Pinpoint the cell where the given text exists, returning its [X, Y] midpoint coordinate. 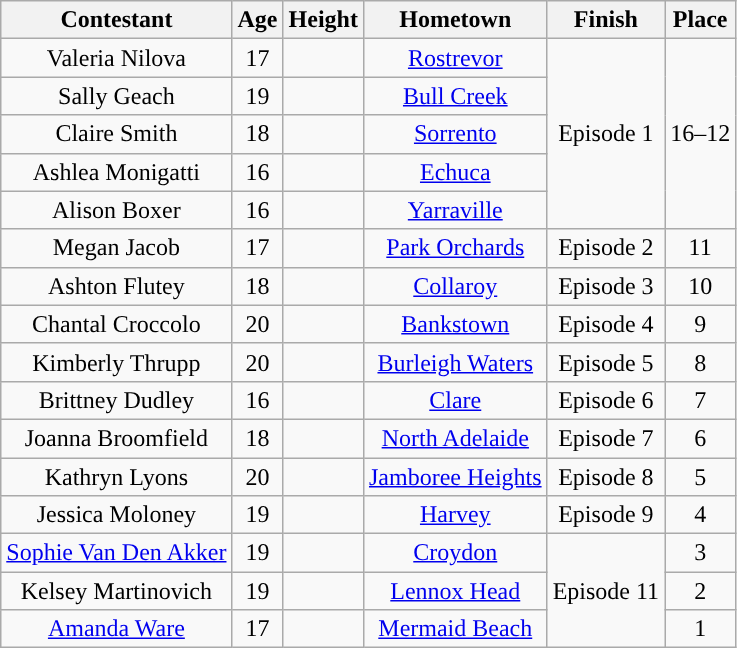
Episode 3 [606, 286]
Sophie Van Den Akker [116, 553]
Jamboree Heights [455, 477]
Bankstown [455, 324]
Harvey [455, 515]
Kelsey Martinovich [116, 591]
Croydon [455, 553]
Park Orchards [455, 248]
Bull Creek [455, 96]
Alison Boxer [116, 210]
1 [700, 629]
Episode 9 [606, 515]
Episode 2 [606, 248]
7 [700, 400]
10 [700, 286]
Hometown [455, 20]
Collaroy [455, 286]
Episode 11 [606, 591]
4 [700, 515]
Finish [606, 20]
Lennox Head [455, 591]
Age [258, 20]
Sally Geach [116, 96]
North Adelaide [455, 438]
Episode 4 [606, 324]
Burleigh Waters [455, 362]
Sorrento [455, 134]
Ashlea Monigatti [116, 172]
Kimberly Thrupp [116, 362]
Chantal Croccolo [116, 324]
Amanda Ware [116, 629]
Megan Jacob [116, 248]
Claire Smith [116, 134]
5 [700, 477]
3 [700, 553]
2 [700, 591]
16–12 [700, 134]
8 [700, 362]
9 [700, 324]
Episode 1 [606, 134]
Height [323, 20]
Kathryn Lyons [116, 477]
6 [700, 438]
Echuca [455, 172]
Place [700, 20]
Episode 6 [606, 400]
Episode 5 [606, 362]
Joanna Broomfield [116, 438]
Episode 7 [606, 438]
Contestant [116, 20]
Episode 8 [606, 477]
Mermaid Beach [455, 629]
Valeria Nilova [116, 58]
Clare [455, 400]
Rostrevor [455, 58]
11 [700, 248]
Brittney Dudley [116, 400]
Ashton Flutey [116, 286]
Yarraville [455, 210]
Jessica Moloney [116, 515]
